Search for the cell housing the specified text and yield its [x, y] center coordinate. 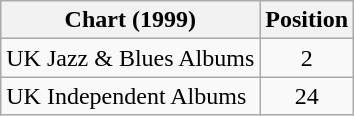
24 [307, 96]
2 [307, 58]
UK Jazz & Blues Albums [130, 58]
UK Independent Albums [130, 96]
Chart (1999) [130, 20]
Position [307, 20]
